Scan for the cell matching the given text and deliver its (X, Y) coordinate at center. 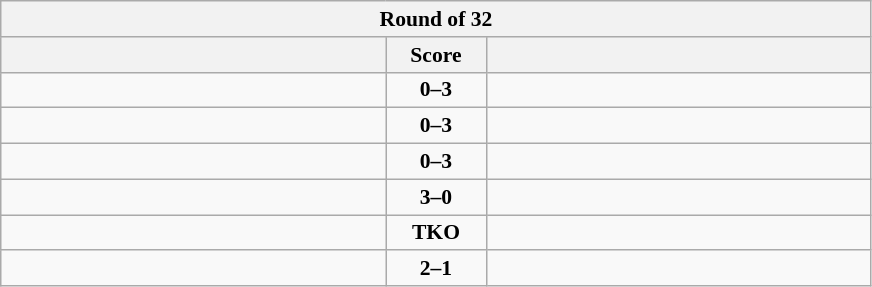
2–1 (436, 269)
Score (436, 55)
3–0 (436, 197)
TKO (436, 233)
Round of 32 (436, 19)
